Identify which cell holds the provided text, then report its [x, y] central coordinate. 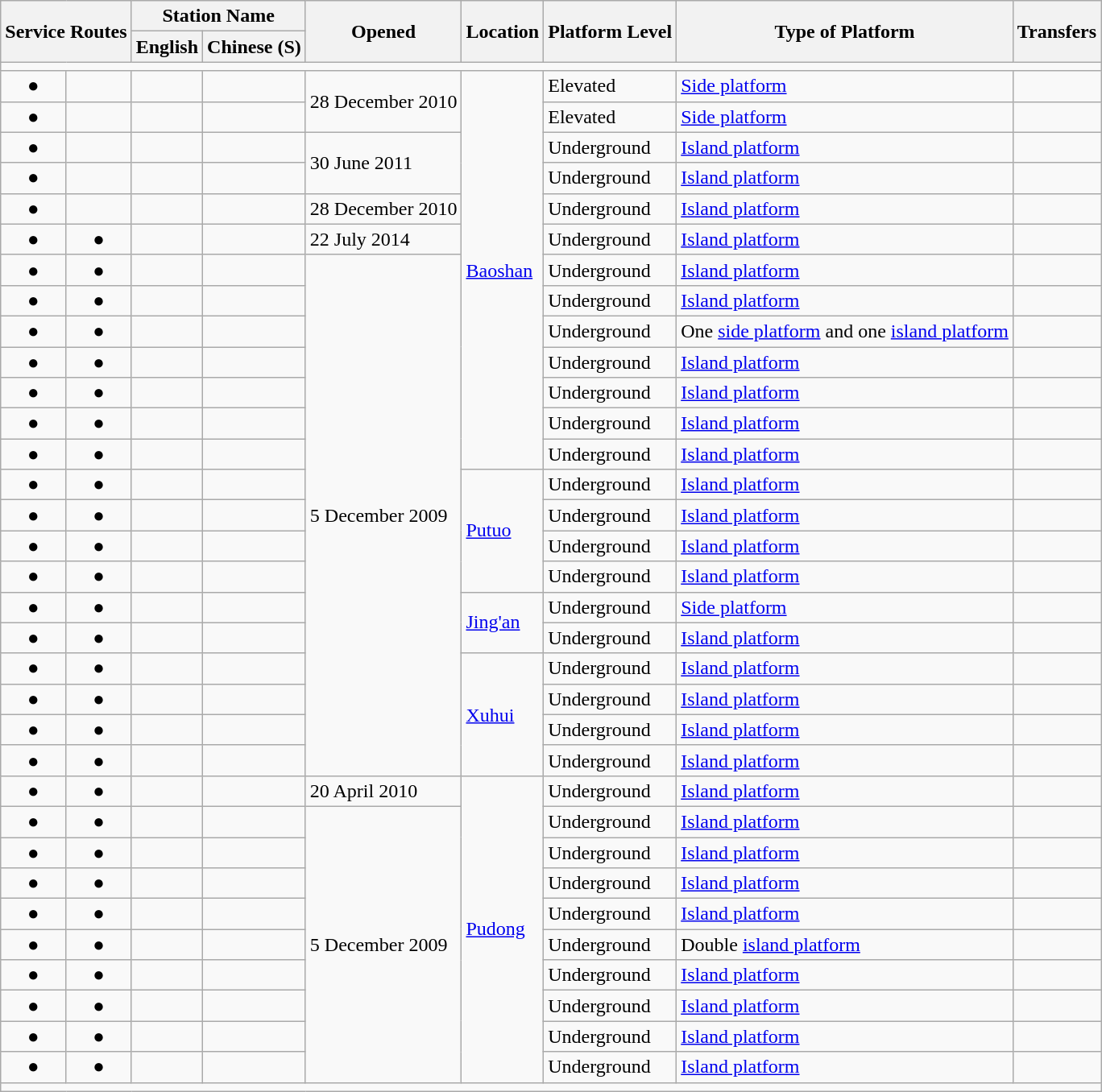
Type of Platform [845, 31]
English [167, 47]
Location [503, 31]
Xuhui [503, 714]
22 July 2014 [383, 239]
One side platform and one island platform [845, 331]
Station Name [218, 16]
Chinese (S) [255, 47]
30 June 2011 [383, 163]
Opened [383, 31]
20 April 2010 [383, 791]
Double island platform [845, 945]
Jing'an [503, 623]
Platform Level [611, 31]
Putuo [503, 531]
Service Routes [66, 31]
Transfers [1057, 31]
Baoshan [503, 271]
Pudong [503, 929]
